Output the (X, Y) coordinate of the center of the cell containing the given text.  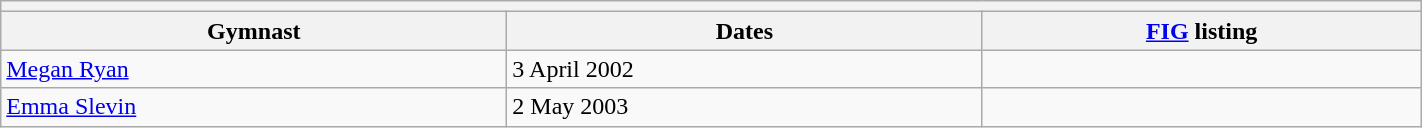
Dates (744, 31)
Gymnast (254, 31)
FIG listing (1202, 31)
3 April 2002 (744, 69)
2 May 2003 (744, 107)
Emma Slevin (254, 107)
Megan Ryan (254, 69)
